Detect which cell encompasses the target text, then output its (X, Y) center coordinate. 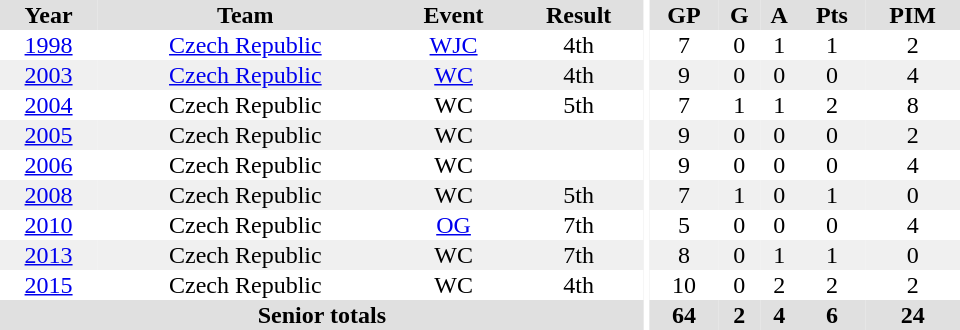
2010 (48, 225)
WJC (454, 45)
2005 (48, 135)
2003 (48, 75)
5 (684, 225)
Team (245, 15)
64 (684, 315)
Senior totals (322, 315)
2006 (48, 165)
10 (684, 285)
Year (48, 15)
2013 (48, 255)
2004 (48, 105)
Result (579, 15)
Event (454, 15)
2015 (48, 285)
1998 (48, 45)
GP (684, 15)
A (780, 15)
2008 (48, 195)
OG (454, 225)
Pts (832, 15)
G (740, 15)
24 (912, 315)
6 (832, 315)
PIM (912, 15)
